From the cell containing the given text, extract its center point as [X, Y] coordinate. 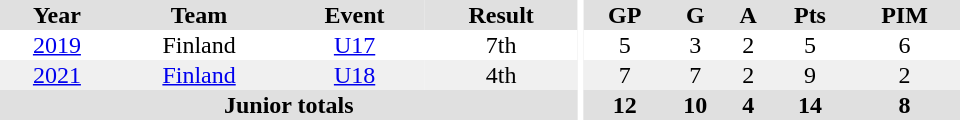
14 [810, 105]
Result [502, 15]
Junior totals [288, 105]
9 [810, 75]
4 [748, 105]
6 [904, 45]
12 [624, 105]
10 [695, 105]
Year [57, 15]
A [748, 15]
8 [904, 105]
3 [695, 45]
Event [354, 15]
2021 [57, 75]
PIM [904, 15]
GP [624, 15]
7th [502, 45]
4th [502, 75]
2019 [57, 45]
Team [199, 15]
U17 [354, 45]
U18 [354, 75]
G [695, 15]
Pts [810, 15]
